Identify which cell holds the provided text, then report its (x, y) central coordinate. 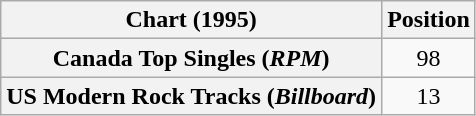
Chart (1995) (192, 20)
US Modern Rock Tracks (Billboard) (192, 96)
Canada Top Singles (RPM) (192, 58)
98 (429, 58)
13 (429, 96)
Position (429, 20)
